Return the (x, y) coordinate for the center point of the cell that contains the specified text.  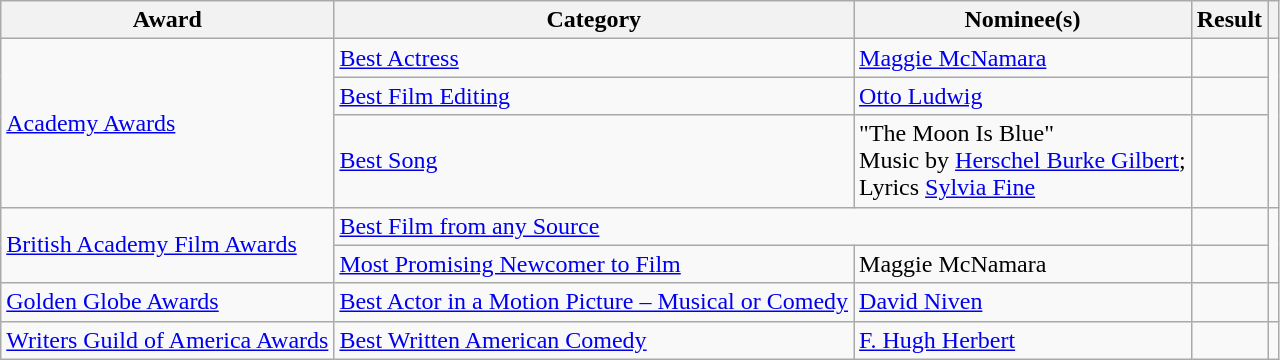
Writers Guild of America Awards (168, 340)
Best Written American Comedy (594, 340)
Best Song (594, 161)
Golden Globe Awards (168, 302)
British Academy Film Awards (168, 245)
David Niven (1023, 302)
Academy Awards (168, 123)
Result (1229, 20)
Nominee(s) (1023, 20)
Award (168, 20)
Most Promising Newcomer to Film (594, 264)
Best Actress (594, 58)
Best Film Editing (594, 96)
Best Actor in a Motion Picture – Musical or Comedy (594, 302)
Otto Ludwig (1023, 96)
"The Moon Is Blue" Music by Herschel Burke Gilbert; Lyrics Sylvia Fine (1023, 161)
Category (594, 20)
Best Film from any Source (762, 226)
F. Hugh Herbert (1023, 340)
